Identify which cell holds the provided text, then report its (X, Y) central coordinate. 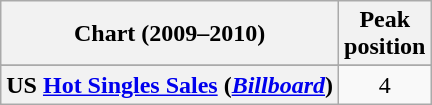
US Hot Singles Sales (Billboard) (170, 85)
Peak position (385, 34)
4 (385, 85)
Chart (2009–2010) (170, 34)
